Search for the cell housing the specified text and yield its [X, Y] center coordinate. 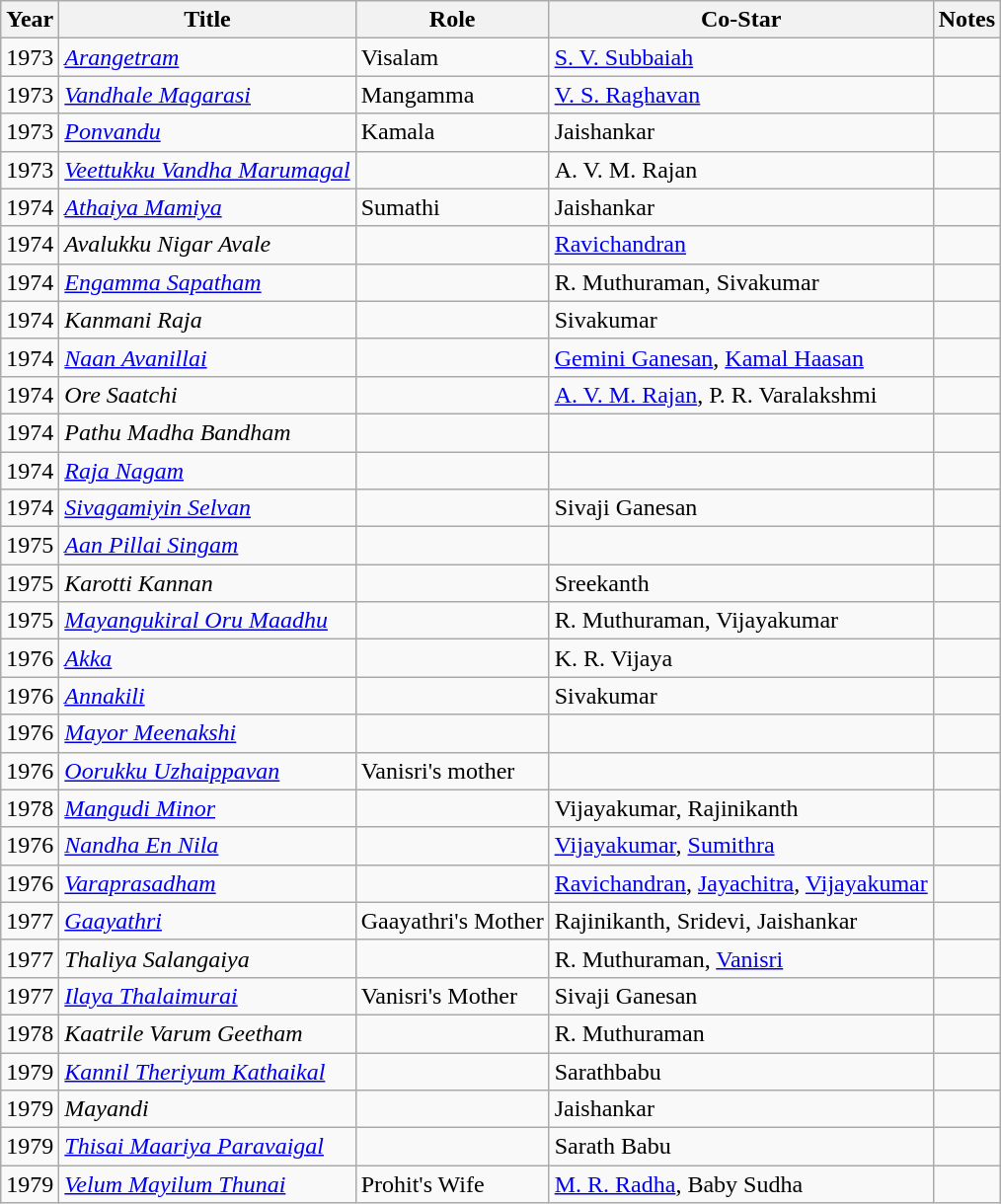
Athaiya Mamiya [207, 207]
Varaprasadham [207, 883]
Ravichandran [740, 245]
Mayandi [207, 1109]
Engamma Sapatham [207, 282]
Title [207, 20]
Kamala [452, 132]
Vijayakumar, Rajinikanth [740, 808]
Akka [207, 658]
Vanisri's Mother [452, 996]
Raja Nagam [207, 471]
Velum Mayilum Thunai [207, 1184]
V. S. Raghavan [740, 95]
Ponvandu [207, 132]
Sarath Babu [740, 1147]
Oorukku Uzhaippavan [207, 771]
R. Muthuraman [740, 1033]
Avalukku Nigar Avale [207, 245]
Veettukku Vandha Marumagal [207, 170]
Mayangukiral Oru Maadhu [207, 621]
Ilaya Thalaimurai [207, 996]
Sumathi [452, 207]
Naan Avanillai [207, 357]
K. R. Vijaya [740, 658]
Sivagamiyin Selvan [207, 508]
Mayor Meenakshi [207, 733]
Pathu Madha Bandham [207, 432]
Vijayakumar, Sumithra [740, 846]
Ore Saatchi [207, 395]
Mangudi Minor [207, 808]
Gemini Ganesan, Kamal Haasan [740, 357]
Sarathbabu [740, 1071]
Vandhale Magarasi [207, 95]
R. Muthuraman, Vijayakumar [740, 621]
Arangetram [207, 57]
A. V. M. Rajan [740, 170]
Gaayathri [207, 921]
Role [452, 20]
Visalam [452, 57]
Sreekanth [740, 583]
Notes [966, 20]
Kanmani Raja [207, 320]
Gaayathri's Mother [452, 921]
Karotti Kannan [207, 583]
Aan Pillai Singam [207, 546]
Annakili [207, 696]
R. Muthuraman, Vanisri [740, 958]
Year [30, 20]
A. V. M. Rajan, P. R. Varalakshmi [740, 395]
Prohit's Wife [452, 1184]
Thisai Maariya Paravaigal [207, 1147]
S. V. Subbaiah [740, 57]
Mangamma [452, 95]
Vanisri's mother [452, 771]
M. R. Radha, Baby Sudha [740, 1184]
Thaliya Salangaiya [207, 958]
R. Muthuraman, Sivakumar [740, 282]
Nandha En Nila [207, 846]
Co-Star [740, 20]
Kannil Theriyum Kathaikal [207, 1071]
Kaatrile Varum Geetham [207, 1033]
Ravichandran, Jayachitra, Vijayakumar [740, 883]
Rajinikanth, Sridevi, Jaishankar [740, 921]
